For the text-containing cell, return its midpoint in (X, Y) coordinate format. 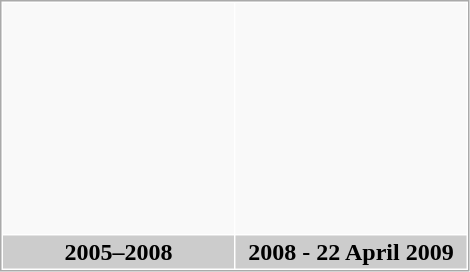
2008 - 22 April 2009 (352, 252)
2005–2008 (118, 252)
